Capture the cell that displays the provided text and extract its (x, y) central coordinate. 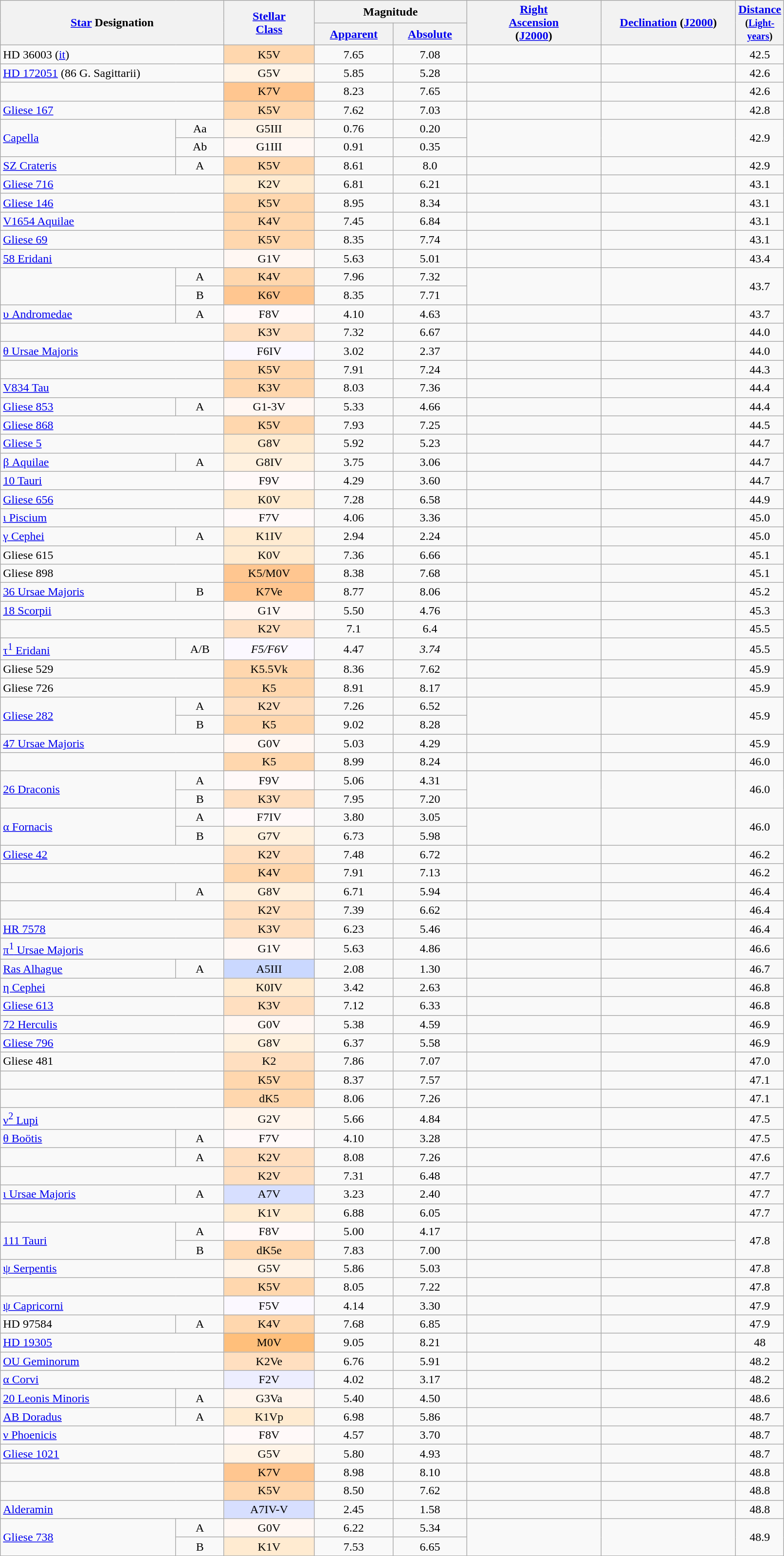
6.85 (430, 1324)
StellarClass (269, 23)
4.47 (354, 649)
Declination (J2000) (669, 23)
4.93 (430, 1454)
HD 36003 (it) (112, 55)
7.86 (354, 1061)
M0V (269, 1343)
6.67 (430, 333)
5.00 (354, 1231)
Gliese 853 (89, 407)
8.61 (354, 166)
K2Ve (269, 1361)
Gliese 5 (112, 444)
Gliese 716 (112, 184)
Gliese 726 (112, 687)
3.02 (354, 351)
72 Herculis (112, 1024)
Gliese 796 (112, 1043)
7.48 (354, 854)
8.17 (430, 687)
7.12 (354, 1006)
6.4 (430, 629)
4.63 (430, 314)
7.96 (354, 277)
7.07 (430, 1061)
7.83 (354, 1250)
A5III (269, 969)
7.93 (354, 425)
3.70 (430, 1435)
20 Leonis Minoris (89, 1398)
HD 172051 (86 G. Sagittarii) (112, 73)
G2V (269, 1119)
υ Andromedae (89, 314)
2.40 (430, 1194)
3.28 (430, 1139)
7.24 (430, 370)
F5/F6V (269, 649)
7.57 (430, 1080)
7.20 (430, 799)
dK5e (269, 1250)
6.76 (354, 1361)
Gliese 146 (112, 203)
8.36 (354, 669)
6.37 (354, 1043)
8.03 (354, 388)
4.17 (430, 1231)
2.24 (430, 536)
K0IV (269, 987)
8.24 (430, 762)
4.76 (430, 611)
6.88 (354, 1213)
OU Geminorum (112, 1361)
8.0 (430, 166)
5.85 (354, 73)
7.28 (354, 499)
0.91 (354, 147)
7.95 (354, 799)
6.65 (430, 1546)
α Fornacis (89, 827)
6.72 (430, 854)
4.02 (354, 1380)
6.81 (354, 184)
7.53 (354, 1546)
8.50 (354, 1491)
7.39 (354, 910)
K5/M0V (269, 574)
2.37 (430, 351)
7.74 (430, 240)
K2 (269, 1061)
7.08 (430, 55)
η Cephei (112, 987)
4.86 (430, 948)
44.9 (760, 499)
7.1 (354, 629)
4.31 (430, 780)
6.05 (430, 1213)
5.01 (430, 259)
ι Piscium (112, 518)
46.6 (760, 948)
5.98 (430, 836)
3.75 (354, 462)
36 Ursae Majoris (89, 592)
5.34 (430, 1528)
6.58 (430, 499)
θ Boötis (89, 1139)
4.50 (430, 1398)
Gliese 282 (89, 715)
2.45 (354, 1509)
111 Tauri (89, 1241)
7.22 (430, 1287)
6.52 (430, 706)
Star Designation (112, 23)
3.60 (430, 481)
8.08 (354, 1157)
K6V (269, 296)
3.17 (430, 1380)
42.5 (760, 55)
5.33 (354, 407)
HR 7578 (112, 928)
8.23 (354, 92)
6.73 (354, 836)
Gliese 613 (112, 1006)
44.3 (760, 370)
Magnitude (390, 12)
46.7 (760, 969)
5.06 (354, 780)
α Corvi (112, 1380)
G1III (269, 147)
8.05 (354, 1287)
K5.5Vk (269, 669)
A7IV-V (269, 1509)
6.21 (430, 184)
5.66 (354, 1119)
3.36 (430, 518)
Gliese 615 (112, 555)
48.6 (760, 1398)
8.77 (354, 592)
6.48 (430, 1176)
5.38 (354, 1024)
1.58 (430, 1509)
3.42 (354, 987)
K7Ve (269, 592)
47.0 (760, 1061)
42.8 (760, 110)
dK5 (269, 1098)
K1IV (269, 536)
Ab (200, 147)
G5III (269, 129)
8.34 (430, 203)
0.35 (430, 147)
AB Doradus (89, 1417)
6.66 (430, 555)
Aa (200, 129)
7.25 (430, 425)
ι Ursae Majoris (89, 1194)
26 Draconis (89, 790)
θ Ursae Majoris (112, 351)
π1 Ursae Majoris (112, 948)
A/B (200, 649)
2.94 (354, 536)
45.2 (760, 592)
Gliese 481 (112, 1061)
Capella (89, 138)
ψ Serpentis (112, 1268)
7.31 (354, 1176)
Gliese 529 (112, 669)
5.40 (354, 1398)
18 Scorpii (112, 611)
3.80 (354, 817)
V834 Tau (112, 388)
0.20 (430, 129)
4.14 (354, 1305)
G1-3V (269, 407)
3.06 (430, 462)
RightAscension(J2000) (534, 23)
Gliese 738 (89, 1537)
A7V (269, 1194)
2.63 (430, 987)
Ras Alhague (89, 969)
8.38 (354, 574)
G8IV (269, 462)
7.71 (430, 296)
Apparent (354, 34)
43.4 (760, 259)
Absolute (430, 34)
44.5 (760, 425)
3.23 (354, 1194)
5.58 (430, 1043)
Gliese 69 (112, 240)
2.08 (354, 969)
τ1 Eridani (89, 649)
4.57 (354, 1435)
Gliese 1021 (112, 1454)
45.3 (760, 611)
7.03 (430, 110)
0.76 (354, 129)
Gliese 898 (112, 574)
K1Vp (269, 1417)
F7IV (269, 817)
8.21 (430, 1343)
ν Phoenicis (112, 1435)
F5V (269, 1305)
8.37 (354, 1080)
10 Tauri (112, 481)
5.23 (430, 444)
5.50 (354, 611)
3.30 (430, 1305)
V1654 Aquilae (112, 221)
6.62 (430, 910)
8.99 (354, 762)
8.98 (354, 1472)
Gliese 167 (112, 110)
HD 19305 (112, 1343)
47.6 (760, 1157)
8.91 (354, 687)
γ Cephei (89, 536)
4.84 (430, 1119)
3.74 (430, 649)
F6IV (269, 351)
4.06 (354, 518)
7.00 (430, 1250)
6.33 (430, 1006)
Alderamin (112, 1509)
5.46 (430, 928)
ν2 Lupi (112, 1119)
4.66 (430, 407)
7.45 (354, 221)
ψ Capricorni (112, 1305)
5.91 (430, 1361)
5.80 (354, 1454)
4.59 (430, 1024)
8.95 (354, 203)
6.84 (430, 221)
Gliese 42 (112, 854)
5.92 (354, 444)
9.02 (354, 725)
5.94 (430, 891)
1.30 (430, 969)
47 Ursae Majoris (112, 743)
48 (760, 1343)
5.28 (430, 73)
48.9 (760, 1537)
9.05 (354, 1343)
8.10 (430, 1472)
6.98 (354, 1417)
8.28 (430, 725)
3.05 (430, 817)
β Aquilae (89, 462)
6.23 (354, 928)
Distance(Light-years) (760, 23)
HD 97584 (89, 1324)
6.22 (354, 1528)
Gliese 656 (112, 499)
F2V (269, 1380)
G3Va (269, 1398)
SZ Crateris (89, 166)
6.71 (354, 891)
Gliese 868 (112, 425)
G7V (269, 836)
7.13 (430, 873)
58 Eridani (112, 259)
